Locate the cell with the specified text and output its (x, y) center coordinate. 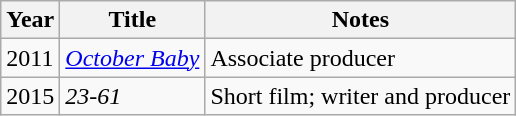
2015 (30, 96)
Notes (360, 20)
Year (30, 20)
Title (132, 20)
Short film; writer and producer (360, 96)
Associate producer (360, 58)
October Baby (132, 58)
2011 (30, 58)
23-61 (132, 96)
